Capture the cell that displays the provided text and extract its [x, y] central coordinate. 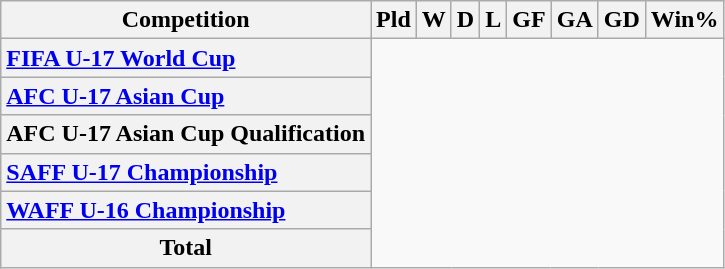
GD [622, 20]
W [434, 20]
AFC U-17 Asian Cup [186, 96]
GA [574, 20]
D [465, 20]
WAFF U-16 Championship [186, 210]
GF [529, 20]
Pld [394, 20]
FIFA U-17 World Cup [186, 58]
Total [186, 248]
Competition [186, 20]
Win% [684, 20]
SAFF U-17 Championship [186, 172]
L [494, 20]
AFC U-17 Asian Cup Qualification [186, 134]
